Capture the cell that displays the provided text and extract its (x, y) central coordinate. 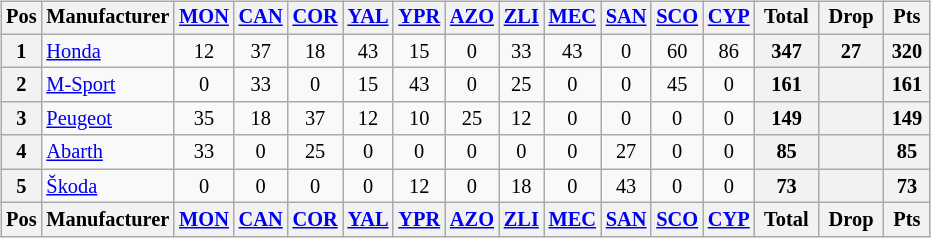
Abarth (108, 152)
35 (204, 119)
3 (21, 119)
60 (677, 51)
M-Sport (108, 85)
4 (21, 152)
10 (419, 119)
2 (21, 85)
5 (21, 186)
Škoda (108, 186)
347 (787, 51)
1 (21, 51)
Peugeot (108, 119)
Honda (108, 51)
45 (677, 85)
320 (906, 51)
86 (729, 51)
